Detect which cell encompasses the target text, then output its (X, Y) center coordinate. 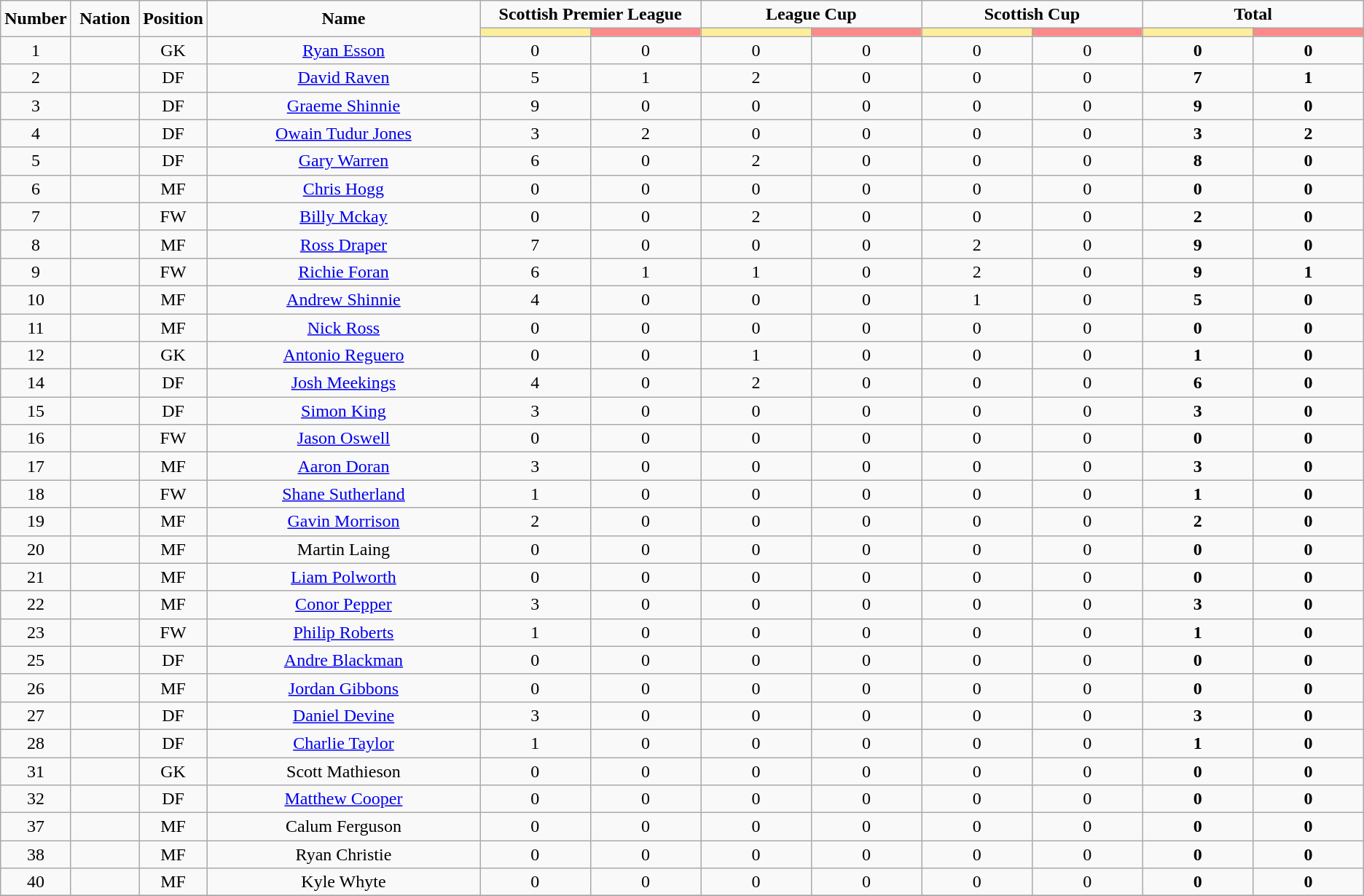
40 (36, 882)
Gary Warren (343, 161)
Billy Mckay (343, 216)
Simon King (343, 411)
Conor Pepper (343, 605)
15 (36, 411)
23 (36, 632)
Martin Laing (343, 549)
Owain Tudur Jones (343, 133)
31 (36, 771)
Josh Meekings (343, 383)
Matthew Cooper (343, 799)
League Cup (812, 15)
Scott Mathieson (343, 771)
Andrew Shinnie (343, 299)
Total (1253, 15)
16 (36, 439)
Ryan Christie (343, 854)
Number (36, 19)
14 (36, 383)
10 (36, 299)
Philip Roberts (343, 632)
Name (343, 19)
Graeme Shinnie (343, 106)
Ryan Esson (343, 50)
37 (36, 827)
Antonio Reguero (343, 355)
Liam Polworth (343, 577)
Chris Hogg (343, 189)
Daniel Devine (343, 715)
12 (36, 355)
38 (36, 854)
Aaron Doran (343, 466)
28 (36, 743)
18 (36, 494)
25 (36, 660)
Nick Ross (343, 327)
Nation (105, 19)
Charlie Taylor (343, 743)
11 (36, 327)
Jordan Gibbons (343, 688)
Andre Blackman (343, 660)
Shane Sutherland (343, 494)
Jason Oswell (343, 439)
27 (36, 715)
21 (36, 577)
Scottish Premier League (590, 15)
Ross Draper (343, 244)
22 (36, 605)
Gavin Morrison (343, 522)
Scottish Cup (1032, 15)
Position (173, 19)
19 (36, 522)
17 (36, 466)
Kyle Whyte (343, 882)
Richie Foran (343, 272)
26 (36, 688)
32 (36, 799)
David Raven (343, 78)
Calum Ferguson (343, 827)
20 (36, 549)
